Return [X, Y] of the center of cell containing provided text 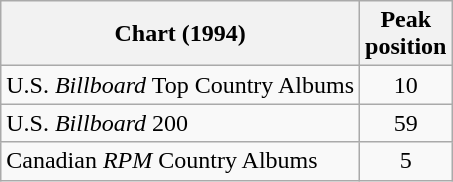
5 [406, 161]
59 [406, 123]
Chart (1994) [180, 34]
Peakposition [406, 34]
10 [406, 85]
Canadian RPM Country Albums [180, 161]
U.S. Billboard Top Country Albums [180, 85]
U.S. Billboard 200 [180, 123]
